Locate the cell with the specified text and output its [x, y] center coordinate. 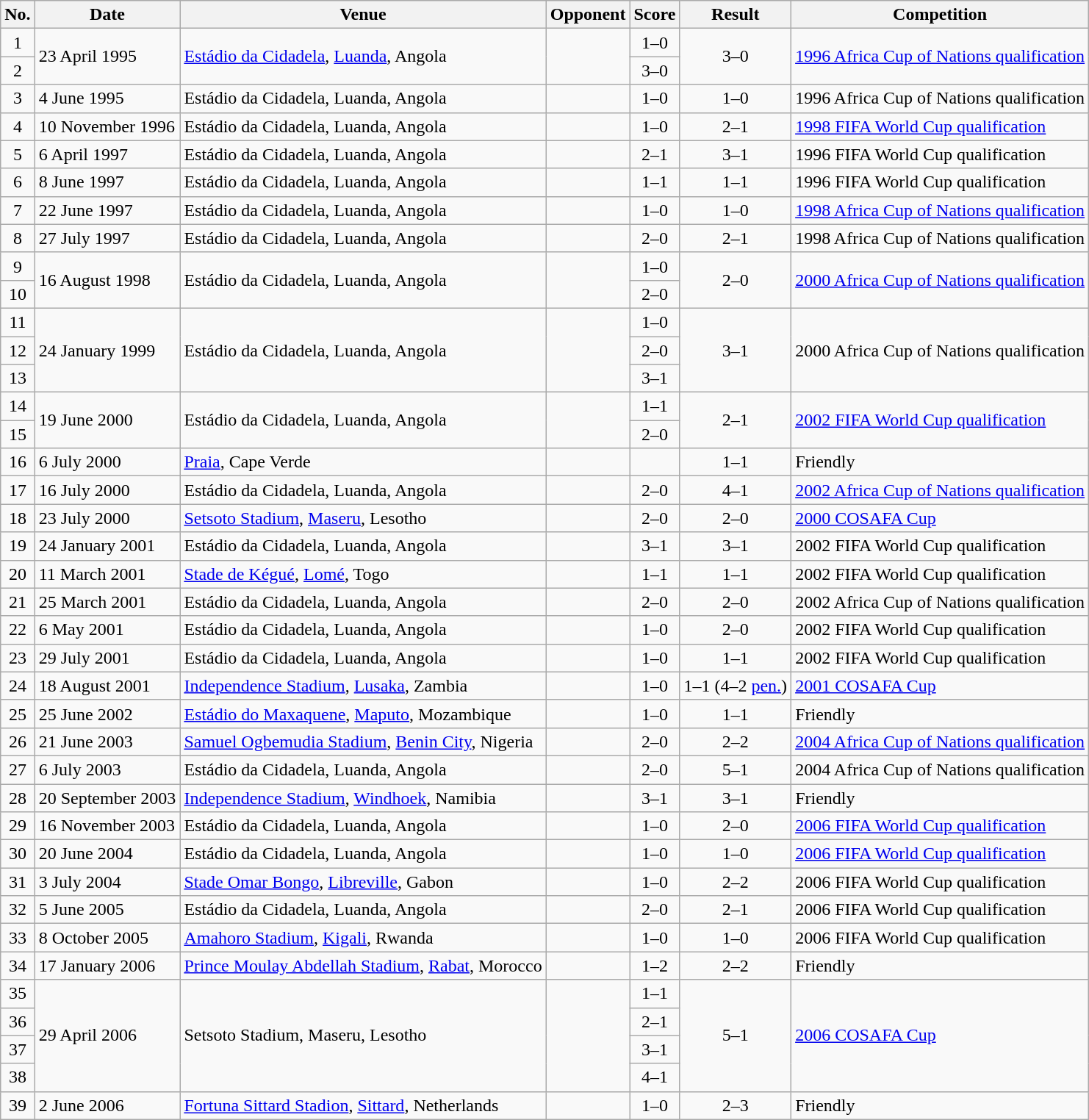
9 [18, 266]
19 June 2000 [107, 420]
3 July 2004 [107, 882]
25 March 2001 [107, 602]
23 [18, 658]
24 January 2001 [107, 546]
30 [18, 854]
25 [18, 714]
39 [18, 1105]
6 July 2003 [107, 769]
36 [18, 1022]
31 [18, 882]
Result [736, 15]
29 July 2001 [107, 658]
11 [18, 322]
1–2 [655, 966]
16 August 1998 [107, 280]
8 October 2005 [107, 938]
27 July 1997 [107, 238]
16 [18, 462]
Competition [941, 15]
7 [18, 210]
16 November 2003 [107, 826]
2000 COSAFA Cup [941, 518]
1 [18, 43]
12 [18, 351]
2001 COSAFA Cup [941, 686]
10 [18, 294]
11 March 2001 [107, 574]
29 April 2006 [107, 1035]
34 [18, 966]
29 [18, 826]
24 [18, 686]
17 [18, 490]
6 [18, 182]
18 [18, 518]
6 April 1997 [107, 154]
Praia, Cape Verde [363, 462]
Venue [363, 15]
33 [18, 938]
5 June 2005 [107, 910]
No. [18, 15]
Stade de Kégué, Lomé, Togo [363, 574]
23 April 1995 [107, 57]
8 [18, 238]
21 June 2003 [107, 742]
15 [18, 434]
21 [18, 602]
Score [655, 15]
18 August 2001 [107, 686]
13 [18, 378]
23 July 2000 [107, 518]
8 June 1997 [107, 182]
Date [107, 15]
35 [18, 994]
24 January 1999 [107, 350]
6 May 2001 [107, 630]
25 June 2002 [107, 714]
20 September 2003 [107, 797]
22 [18, 630]
Opponent [588, 15]
2 June 2006 [107, 1105]
2 [18, 71]
2006 COSAFA Cup [941, 1035]
14 [18, 406]
Independence Stadium, Lusaka, Zambia [363, 686]
Estádio do Maxaquene, Maputo, Mozambique [363, 714]
20 [18, 574]
10 November 1996 [107, 126]
Prince Moulay Abdellah Stadium, Rabat, Morocco [363, 966]
17 January 2006 [107, 966]
4 June 1995 [107, 98]
6 July 2000 [107, 462]
4 [18, 126]
1998 FIFA World Cup qualification [941, 126]
Independence Stadium, Windhoek, Namibia [363, 797]
5 [18, 154]
19 [18, 546]
Fortuna Sittard Stadion, Sittard, Netherlands [363, 1105]
32 [18, 910]
Stade Omar Bongo, Libreville, Gabon [363, 882]
38 [18, 1077]
16 July 2000 [107, 490]
26 [18, 742]
Samuel Ogbemudia Stadium, Benin City, Nigeria [363, 742]
2–3 [736, 1105]
37 [18, 1049]
22 June 1997 [107, 210]
1–1 (4–2 pen.) [736, 686]
3 [18, 98]
28 [18, 797]
20 June 2004 [107, 854]
Amahoro Stadium, Kigali, Rwanda [363, 938]
27 [18, 769]
